Determine the (X, Y) coordinate at the center of the cell enclosing the given text.  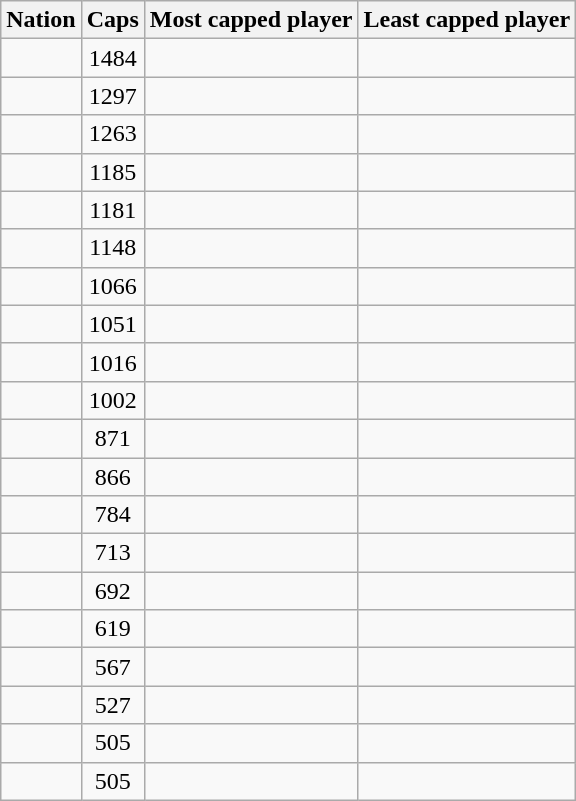
1002 (112, 400)
1016 (112, 362)
567 (112, 667)
Least capped player (467, 20)
1297 (112, 96)
1484 (112, 58)
1148 (112, 248)
619 (112, 629)
692 (112, 591)
871 (112, 438)
1181 (112, 210)
Nation (41, 20)
527 (112, 705)
1051 (112, 324)
1066 (112, 286)
Most capped player (251, 20)
713 (112, 553)
1185 (112, 172)
Caps (112, 20)
866 (112, 477)
784 (112, 515)
1263 (112, 134)
